Scan for the cell matching the given text and deliver its [X, Y] coordinate at center. 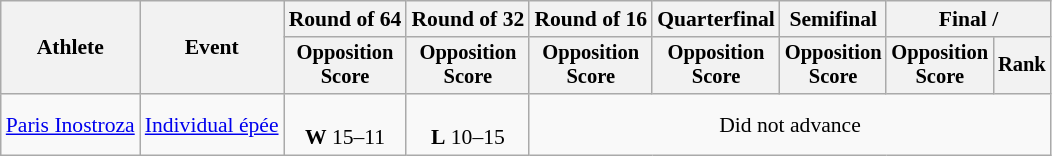
Round of 32 [468, 19]
Individual épée [212, 124]
Round of 64 [346, 19]
Paris Inostroza [70, 124]
Event [212, 48]
Semifinal [834, 19]
Round of 16 [590, 19]
W 15–11 [346, 124]
L 10–15 [468, 124]
Did not advance [790, 124]
Rank [1022, 66]
Athlete [70, 48]
Final / [968, 19]
Quarterfinal [716, 19]
